Return the (x, y) coordinate for the center point of the cell that contains the specified text.  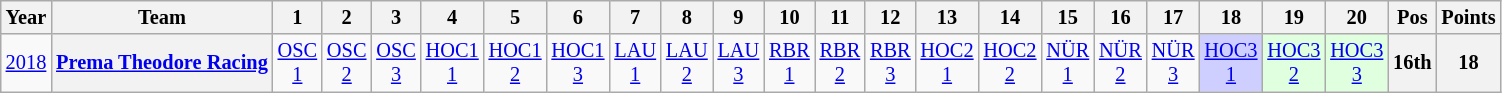
HOC31 (1230, 63)
Pos (1412, 17)
HOC32 (1294, 63)
RBR3 (890, 63)
RBR1 (789, 63)
4 (452, 17)
8 (687, 17)
LAU2 (687, 63)
1 (298, 17)
15 (1068, 17)
Points (1468, 17)
3 (396, 17)
11 (840, 17)
14 (1010, 17)
OSC2 (346, 63)
10 (789, 17)
NÜR2 (1120, 63)
HOC12 (516, 63)
16th (1412, 63)
LAU3 (739, 63)
5 (516, 17)
16 (1120, 17)
13 (948, 17)
OSC3 (396, 63)
HOC21 (948, 63)
Prema Theodore Racing (162, 63)
HOC11 (452, 63)
7 (635, 17)
19 (1294, 17)
HOC22 (1010, 63)
9 (739, 17)
HOC33 (1356, 63)
12 (890, 17)
OSC1 (298, 63)
RBR2 (840, 63)
NÜR3 (1174, 63)
20 (1356, 17)
LAU1 (635, 63)
Year (26, 17)
Team (162, 17)
2018 (26, 63)
6 (578, 17)
NÜR1 (1068, 63)
2 (346, 17)
17 (1174, 17)
HOC13 (578, 63)
